Detect which cell encompasses the target text, then output its [X, Y] center coordinate. 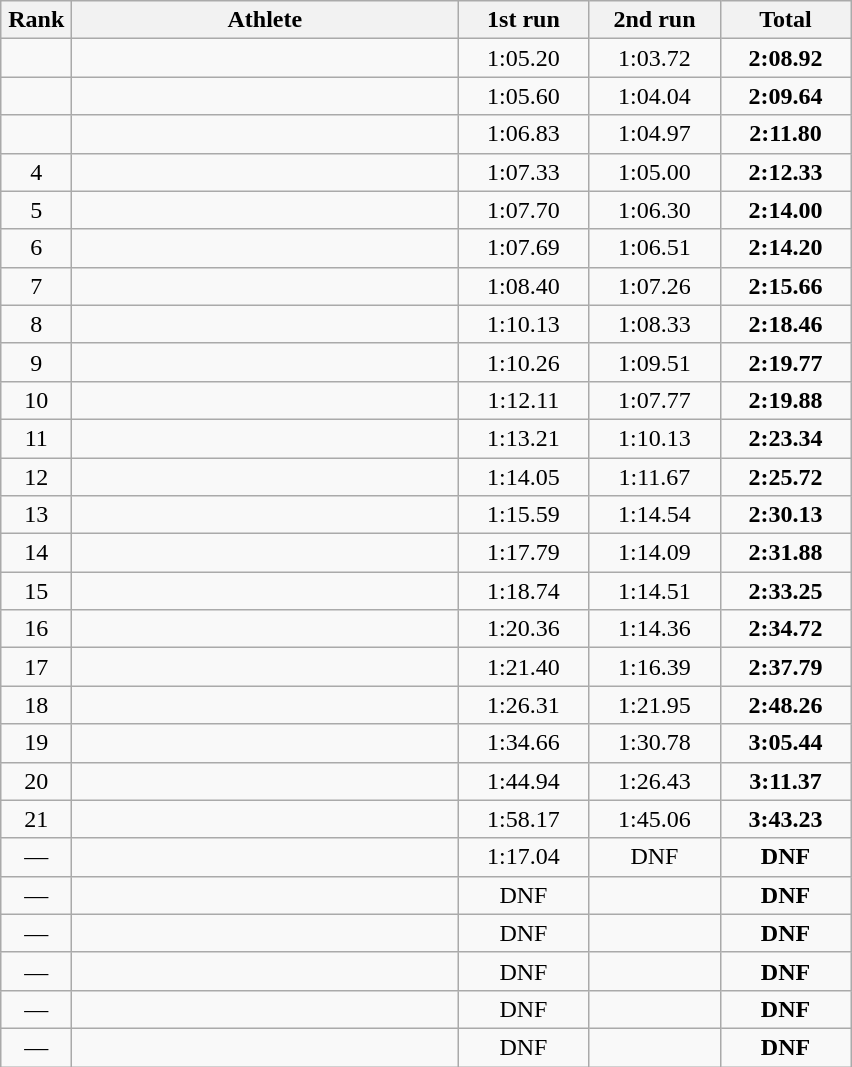
2:09.64 [786, 96]
2:11.80 [786, 134]
1:14.36 [654, 629]
11 [36, 438]
2:12.33 [786, 172]
1:09.51 [654, 362]
1:14.51 [654, 591]
1:58.17 [524, 819]
1:05.20 [524, 58]
3:05.44 [786, 743]
2:08.92 [786, 58]
1:16.39 [654, 667]
1:26.31 [524, 705]
8 [36, 324]
2:15.66 [786, 286]
2:23.34 [786, 438]
1:05.00 [654, 172]
1:34.66 [524, 743]
1:44.94 [524, 781]
2:14.00 [786, 210]
2:48.26 [786, 705]
3:43.23 [786, 819]
1:21.40 [524, 667]
6 [36, 248]
17 [36, 667]
14 [36, 553]
18 [36, 705]
1:20.36 [524, 629]
5 [36, 210]
1:07.70 [524, 210]
1:06.30 [654, 210]
2:14.20 [786, 248]
1:11.67 [654, 477]
4 [36, 172]
1:10.26 [524, 362]
1:14.09 [654, 553]
1:14.54 [654, 515]
2:30.13 [786, 515]
2:33.25 [786, 591]
2:25.72 [786, 477]
Total [786, 20]
1:07.77 [654, 400]
1:07.69 [524, 248]
2:19.77 [786, 362]
2:37.79 [786, 667]
1:07.33 [524, 172]
1:18.74 [524, 591]
9 [36, 362]
16 [36, 629]
13 [36, 515]
1:04.97 [654, 134]
1:06.83 [524, 134]
1:14.05 [524, 477]
2:19.88 [786, 400]
1:45.06 [654, 819]
1:07.26 [654, 286]
2:18.46 [786, 324]
1:05.60 [524, 96]
2:34.72 [786, 629]
1:13.21 [524, 438]
1:08.33 [654, 324]
1:04.04 [654, 96]
1:17.79 [524, 553]
1st run [524, 20]
2nd run [654, 20]
1:12.11 [524, 400]
3:11.37 [786, 781]
1:15.59 [524, 515]
12 [36, 477]
20 [36, 781]
1:08.40 [524, 286]
1:26.43 [654, 781]
1:17.04 [524, 857]
Athlete [265, 20]
Rank [36, 20]
21 [36, 819]
1:03.72 [654, 58]
19 [36, 743]
7 [36, 286]
2:31.88 [786, 553]
1:30.78 [654, 743]
15 [36, 591]
10 [36, 400]
1:06.51 [654, 248]
1:21.95 [654, 705]
